Return (X, Y) of the center of cell containing provided text 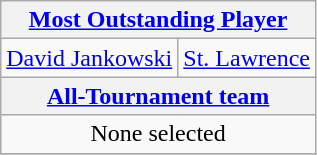
St. Lawrence (247, 58)
Most Outstanding Player (158, 20)
David Jankowski (90, 58)
None selected (158, 134)
All-Tournament team (158, 96)
